Identify which cell holds the provided text, then report its [X, Y] central coordinate. 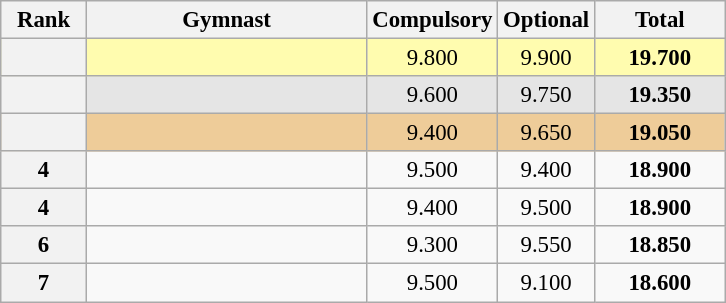
9.650 [546, 133]
6 [44, 245]
9.550 [546, 245]
9.300 [432, 245]
Gymnast [226, 20]
18.850 [660, 245]
Total [660, 20]
9.750 [546, 95]
Rank [44, 20]
Compulsory [432, 20]
19.350 [660, 95]
9.600 [432, 95]
19.700 [660, 58]
9.800 [432, 58]
18.600 [660, 283]
7 [44, 283]
9.100 [546, 283]
Optional [546, 20]
19.050 [660, 133]
9.900 [546, 58]
